Identify which cell holds the provided text, then report its [x, y] central coordinate. 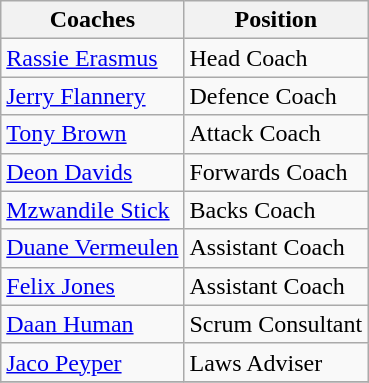
Forwards Coach [276, 172]
Jaco Peyper [92, 362]
Coaches [92, 20]
Defence Coach [276, 96]
Attack Coach [276, 134]
Scrum Consultant [276, 324]
Laws Adviser [276, 362]
Jerry Flannery [92, 96]
Position [276, 20]
Tony Brown [92, 134]
Daan Human [92, 324]
Deon Davids [92, 172]
Mzwandile Stick [92, 210]
Felix Jones [92, 286]
Duane Vermeulen [92, 248]
Rassie Erasmus [92, 58]
Head Coach [276, 58]
Backs Coach [276, 210]
